Capture the cell that displays the provided text and extract its [x, y] central coordinate. 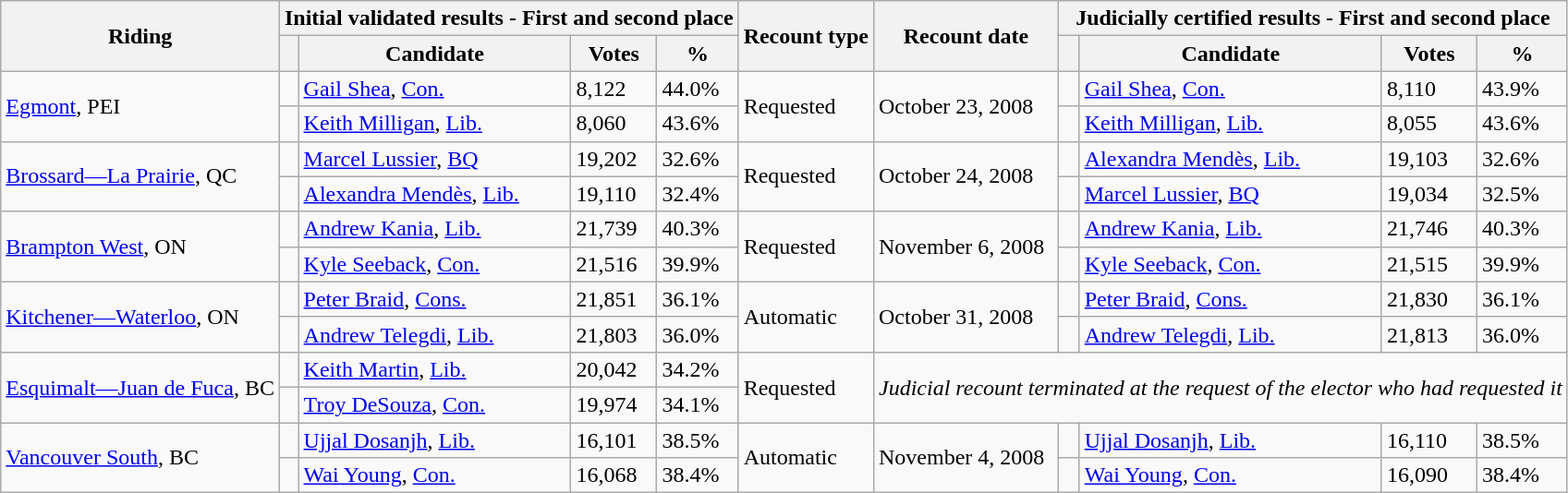
21,803 [614, 334]
Keith Martin, Lib. [434, 369]
44.0% [698, 89]
16,101 [614, 440]
Egmont, PEI [140, 106]
8,060 [614, 124]
32.4% [698, 194]
21,830 [1428, 299]
Brossard—La Prairie, QC [140, 176]
Troy DeSouza, Con. [434, 404]
8,122 [614, 89]
November 4, 2008 [966, 458]
19,034 [1428, 194]
October 31, 2008 [966, 317]
16,068 [614, 475]
Riding [140, 36]
Recount type [806, 36]
8,110 [1428, 89]
19,974 [614, 404]
34.2% [698, 369]
Initial validated results - First and second place [508, 18]
21,813 [1428, 334]
Judicially certified results - First and second place [1312, 18]
Esquimalt—Juan de Fuca, BC [140, 387]
Judicial recount terminated at the request of the elector who had requested it [1220, 387]
Brampton West, ON [140, 246]
21,851 [614, 299]
Vancouver South, BC [140, 458]
16,110 [1428, 440]
21,515 [1428, 264]
19,110 [614, 194]
October 23, 2008 [966, 106]
19,103 [1428, 159]
34.1% [698, 404]
19,202 [614, 159]
20,042 [614, 369]
8,055 [1428, 124]
Kitchener—Waterloo, ON [140, 317]
16,090 [1428, 475]
Recount date [966, 36]
21,739 [614, 229]
43.9% [1523, 89]
21,746 [1428, 229]
November 6, 2008 [966, 246]
32.5% [1523, 194]
October 24, 2008 [966, 176]
21,516 [614, 264]
